Find where the given text appears and provide that cell's center as (X, Y) coordinate. 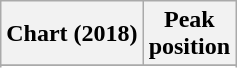
Peakposition (189, 34)
Chart (2018) (72, 34)
